For the text-containing cell, return its midpoint in (X, Y) coordinate format. 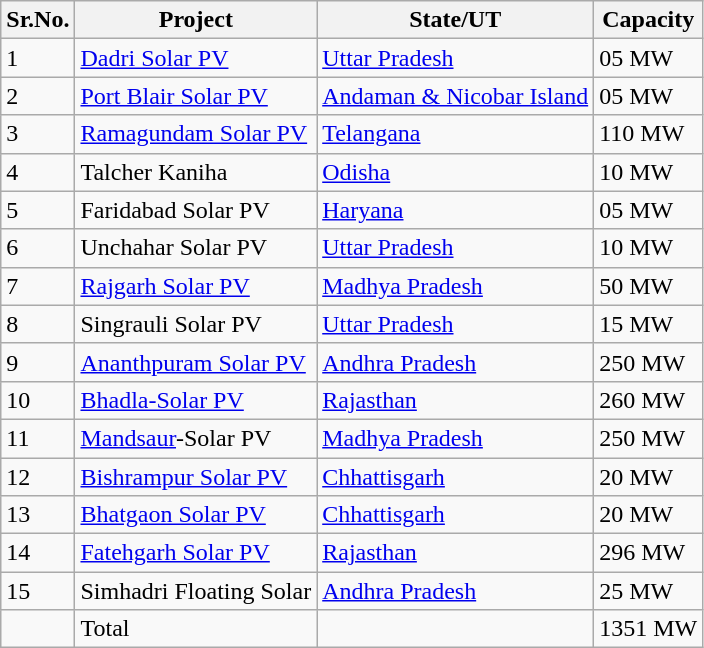
State/UT (456, 20)
Ramagundam Solar PV (196, 134)
12 (38, 477)
Project (196, 20)
11 (38, 438)
4 (38, 172)
Capacity (648, 20)
8 (38, 324)
Singrauli Solar PV (196, 324)
Ananthpuram Solar PV (196, 362)
25 MW (648, 591)
Unchahar Solar PV (196, 248)
Total (196, 629)
5 (38, 210)
Mandsaur-Solar PV (196, 438)
15 (38, 591)
Talcher Kaniha (196, 172)
Simhadri Floating Solar (196, 591)
1 (38, 58)
260 MW (648, 400)
Haryana (456, 210)
Bhatgaon Solar PV (196, 515)
13 (38, 515)
3 (38, 134)
Fatehgarh Solar PV (196, 553)
2 (38, 96)
Bhadla-Solar PV (196, 400)
14 (38, 553)
Odisha (456, 172)
Sr.No. (38, 20)
110 MW (648, 134)
7 (38, 286)
6 (38, 248)
15 MW (648, 324)
Faridabad Solar PV (196, 210)
Dadri Solar PV (196, 58)
50 MW (648, 286)
Telangana (456, 134)
Andaman & Nicobar Island (456, 96)
10 (38, 400)
Bishrampur Solar PV (196, 477)
1351 MW (648, 629)
296 MW (648, 553)
9 (38, 362)
Rajgarh Solar PV (196, 286)
Port Blair Solar PV (196, 96)
